Capture the cell that displays the provided text and extract its [X, Y] central coordinate. 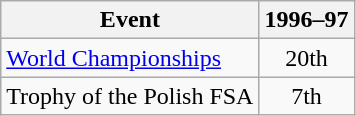
Trophy of the Polish FSA [130, 96]
7th [306, 96]
20th [306, 58]
Event [130, 20]
World Championships [130, 58]
1996–97 [306, 20]
